Determine the (x, y) coordinate at the center of the cell enclosing the given text.  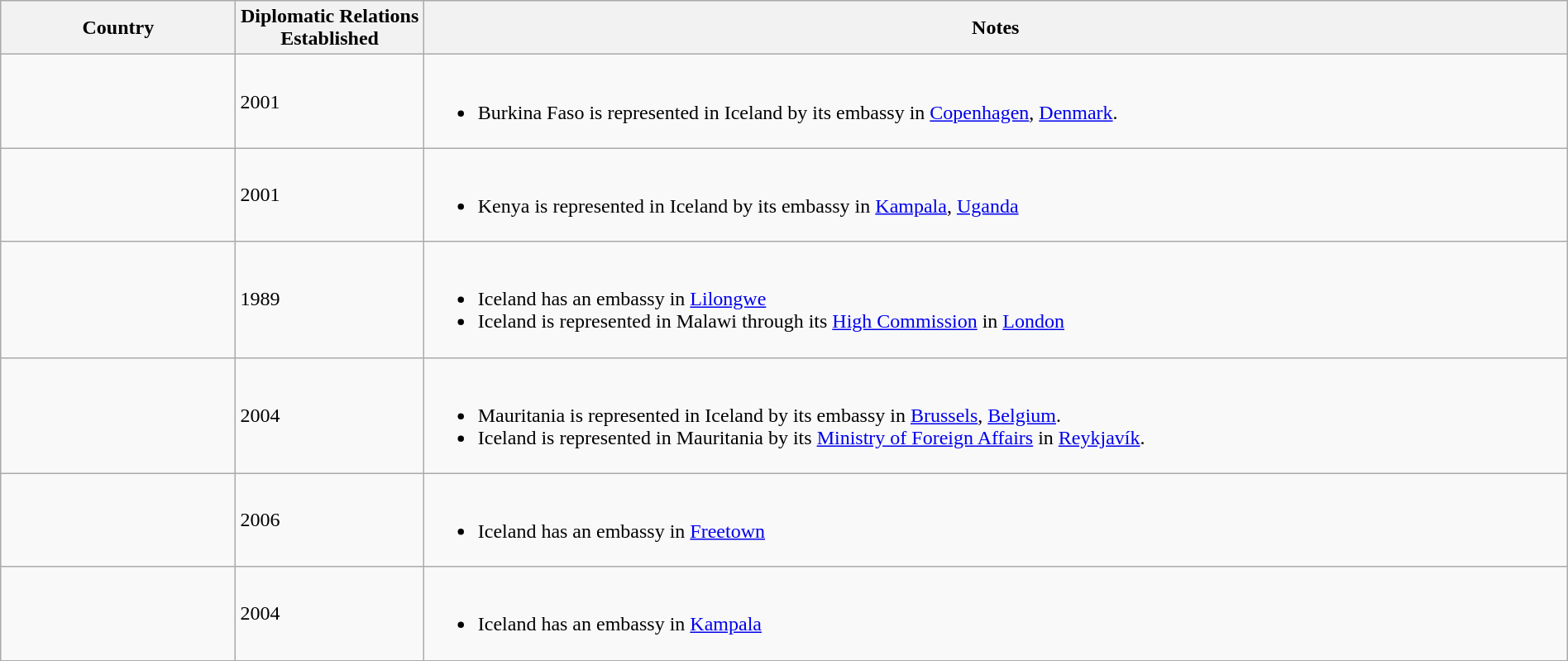
Country (118, 28)
1989 (329, 299)
Iceland has an embassy in LilongweIceland is represented in Malawi through its High Commission in London (996, 299)
Notes (996, 28)
Iceland has an embassy in Kampala (996, 614)
2006 (329, 520)
Burkina Faso is represented in Iceland by its embassy in Copenhagen, Denmark. (996, 101)
Kenya is represented in Iceland by its embassy in Kampala, Uganda (996, 195)
Diplomatic Relations Established (329, 28)
Iceland has an embassy in Freetown (996, 520)
